Pinpoint the cell where the given text exists, returning its (x, y) midpoint coordinate. 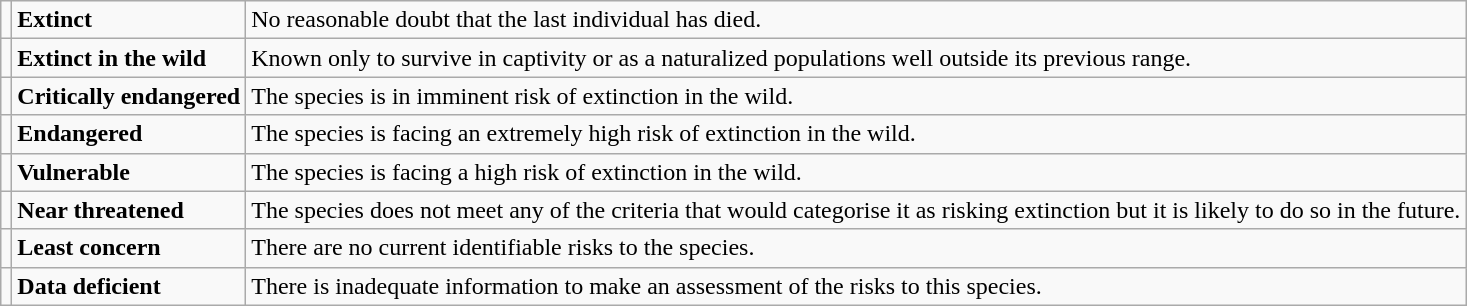
The species is facing an extremely high risk of extinction in the wild. (856, 134)
Vulnerable (129, 172)
Endangered (129, 134)
There is inadequate information to make an assessment of the risks to this species. (856, 286)
The species is in imminent risk of extinction in the wild. (856, 96)
The species is facing a high risk of extinction in the wild. (856, 172)
The species does not meet any of the criteria that would categorise it as risking extinction but it is likely to do so in the future. (856, 210)
Data deficient (129, 286)
Critically endangered (129, 96)
Least concern (129, 248)
No reasonable doubt that the last individual has died. (856, 20)
Known only to survive in captivity or as a naturalized populations well outside its previous range. (856, 58)
Extinct in the wild (129, 58)
Near threatened (129, 210)
Extinct (129, 20)
There are no current identifiable risks to the species. (856, 248)
